From the cell containing the given text, extract its center point as (x, y) coordinate. 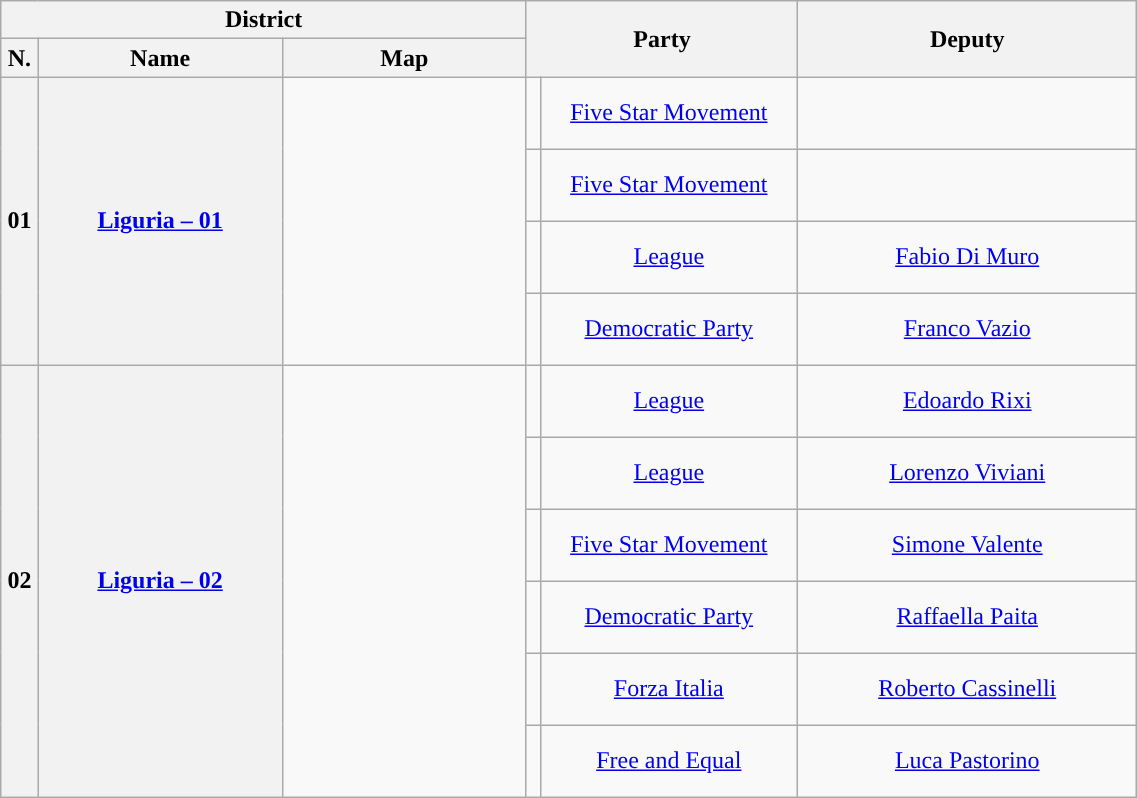
02 (20, 581)
Free and Equal (669, 761)
Franco Vazio (968, 329)
Raffaella Paita (968, 617)
Fabio Di Muro (968, 257)
Lorenzo Viviani (968, 473)
Luca Pastorino (968, 761)
Liguria – 02 (160, 581)
Roberto Cassinelli (968, 689)
Simone Valente (968, 545)
Liguria – 01 (160, 221)
District (264, 20)
N. (20, 58)
Forza Italia (669, 689)
Map (404, 58)
01 (20, 221)
Party (662, 39)
Edoardo Rixi (968, 401)
Name (160, 58)
Deputy (968, 39)
